Identify which cell holds the provided text, then report its [x, y] central coordinate. 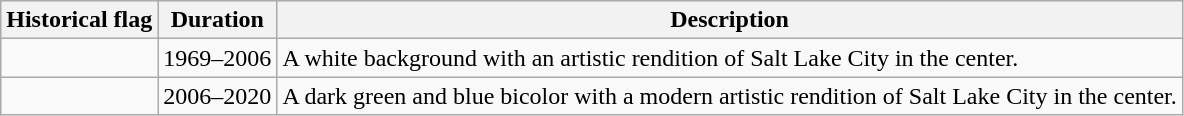
Historical flag [80, 20]
A white background with an artistic rendition of Salt Lake City in the center. [730, 58]
A dark green and blue bicolor with a modern artistic rendition of Salt Lake City in the center. [730, 96]
Duration [218, 20]
2006–2020 [218, 96]
Description [730, 20]
1969–2006 [218, 58]
